Search for the cell housing the specified text and yield its (X, Y) center coordinate. 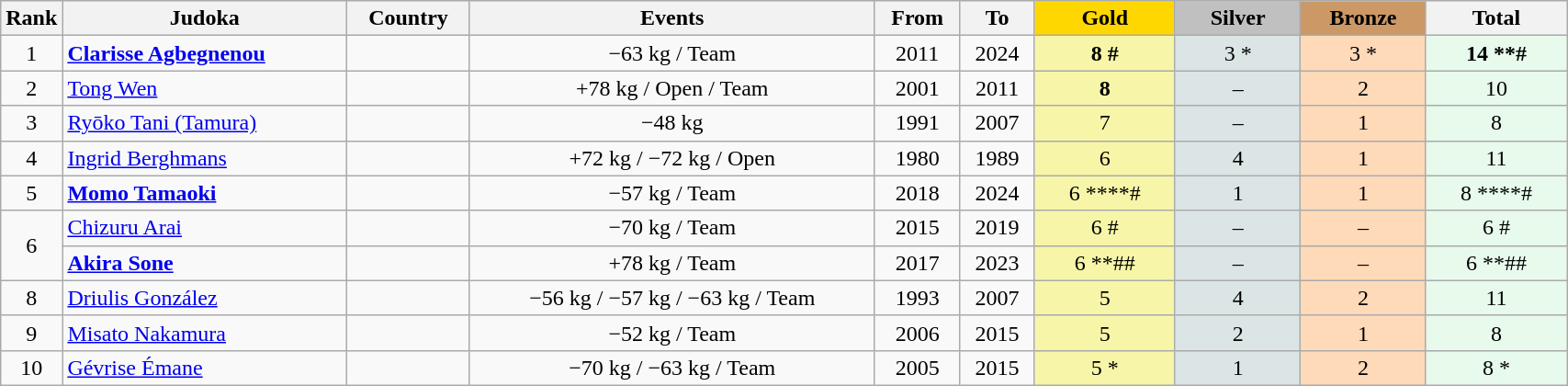
−52 kg / Team (672, 333)
Akira Sone (205, 263)
+78 kg / Team (672, 263)
Rank (31, 18)
Driulis González (205, 298)
−57 kg / Team (672, 193)
+78 kg / Open / Team (672, 88)
Silver (1237, 18)
6 ****# (1104, 193)
2018 (917, 193)
Tong Wen (205, 88)
3 (31, 123)
From (917, 18)
Total (1495, 18)
14 **# (1495, 53)
2017 (917, 263)
2001 (917, 88)
Ryōko Tani (Tamura) (205, 123)
1993 (917, 298)
−48 kg (672, 123)
Chizuru Arai (205, 228)
Judoka (205, 18)
1980 (917, 158)
1991 (917, 123)
Misato Nakamura (205, 333)
2019 (998, 228)
−63 kg / Team (672, 53)
9 (31, 333)
Momo Tamaoki (205, 193)
Bronze (1363, 18)
5 * (1104, 368)
−70 kg / −63 kg / Team (672, 368)
+72 kg / −72 kg / Open (672, 158)
7 (1104, 123)
Country (409, 18)
−70 kg / Team (672, 228)
2023 (998, 263)
Events (672, 18)
−56 kg / −57 kg / −63 kg / Team (672, 298)
2006 (917, 333)
1989 (998, 158)
Gévrise Émane (205, 368)
Clarisse Agbegnenou (205, 53)
8 # (1104, 53)
2005 (917, 368)
To (998, 18)
8 ****# (1495, 193)
Ingrid Berghmans (205, 158)
Gold (1104, 18)
8 * (1495, 368)
